Determine the (x, y) coordinate at the center of the cell enclosing the given text.  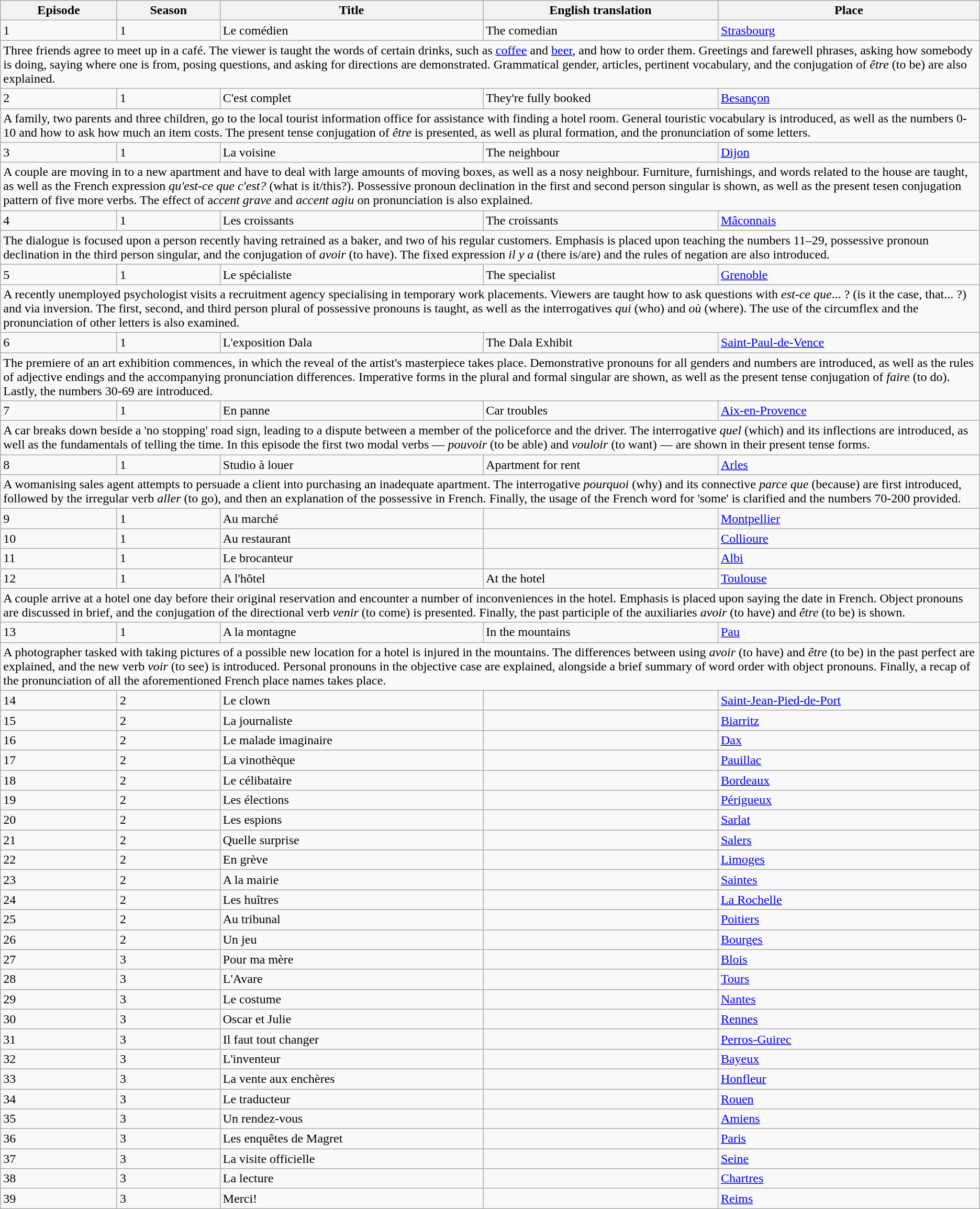
Bourges (849, 939)
The neighbour (601, 152)
Périgueux (849, 800)
Dax (849, 740)
Studio à louer (351, 465)
Nantes (849, 999)
12 (59, 578)
In the mountains (601, 632)
Le comédien (351, 30)
En panne (351, 411)
Season (169, 10)
Apartment for rent (601, 465)
9 (59, 519)
4 (59, 220)
Le clown (351, 700)
20 (59, 820)
At the hotel (601, 578)
24 (59, 900)
Perros-Guirec (849, 1039)
Le malade imaginaire (351, 740)
35 (59, 1119)
22 (59, 860)
Bayeux (849, 1059)
Le célibataire (351, 780)
L'Avare (351, 979)
Car troubles (601, 411)
Sarlat (849, 820)
A la mairie (351, 880)
23 (59, 880)
Paris (849, 1139)
Biarritz (849, 720)
Dijon (849, 152)
Honfleur (849, 1079)
Mâconnais (849, 220)
A la montagne (351, 632)
18 (59, 780)
La vinothèque (351, 760)
21 (59, 840)
Grenoble (849, 274)
The croissants (601, 220)
Poitiers (849, 920)
Il faut tout changer (351, 1039)
Title (351, 10)
10 (59, 539)
Place (849, 10)
The comedian (601, 30)
A l'hôtel (351, 578)
Un rendez-vous (351, 1119)
La voisine (351, 152)
Collioure (849, 539)
Pau (849, 632)
Au marché (351, 519)
27 (59, 959)
Aix-en-Provence (849, 411)
Limoges (849, 860)
19 (59, 800)
The specialist (601, 274)
17 (59, 760)
Blois (849, 959)
Les croissants (351, 220)
Le traducteur (351, 1099)
11 (59, 558)
Les élections (351, 800)
33 (59, 1079)
34 (59, 1099)
32 (59, 1059)
28 (59, 979)
La vente aux enchères (351, 1079)
5 (59, 274)
Chartres (849, 1179)
Arles (849, 465)
L'exposition Dala (351, 342)
29 (59, 999)
Saint-Paul-de-Vence (849, 342)
Besançon (849, 98)
Merci! (351, 1199)
7 (59, 411)
Saintes (849, 880)
L'inventeur (351, 1059)
15 (59, 720)
Tours (849, 979)
Pauillac (849, 760)
8 (59, 465)
English translation (601, 10)
38 (59, 1179)
Les espions (351, 820)
Oscar et Julie (351, 1019)
Pour ma mère (351, 959)
Rennes (849, 1019)
Toulouse (849, 578)
31 (59, 1039)
39 (59, 1199)
6 (59, 342)
Bordeaux (849, 780)
Le costume (351, 999)
14 (59, 700)
Reims (849, 1199)
Les enquêtes de Magret (351, 1139)
C'est complet (351, 98)
La lecture (351, 1179)
They're fully booked (601, 98)
Un jeu (351, 939)
Seine (849, 1159)
25 (59, 920)
37 (59, 1159)
Le spécialiste (351, 274)
En grève (351, 860)
Au tribunal (351, 920)
Au restaurant (351, 539)
Saint-Jean-Pied-de-Port (849, 700)
La Rochelle (849, 900)
13 (59, 632)
Le brocanteur (351, 558)
La visite officielle (351, 1159)
Strasbourg (849, 30)
Salers (849, 840)
16 (59, 740)
Amiens (849, 1119)
Albi (849, 558)
Les huîtres (351, 900)
Episode (59, 10)
The Dala Exhibit (601, 342)
26 (59, 939)
30 (59, 1019)
Montpellier (849, 519)
La journaliste (351, 720)
Quelle surprise (351, 840)
Rouen (849, 1099)
36 (59, 1139)
